Scan for the cell matching the given text and deliver its [x, y] coordinate at center. 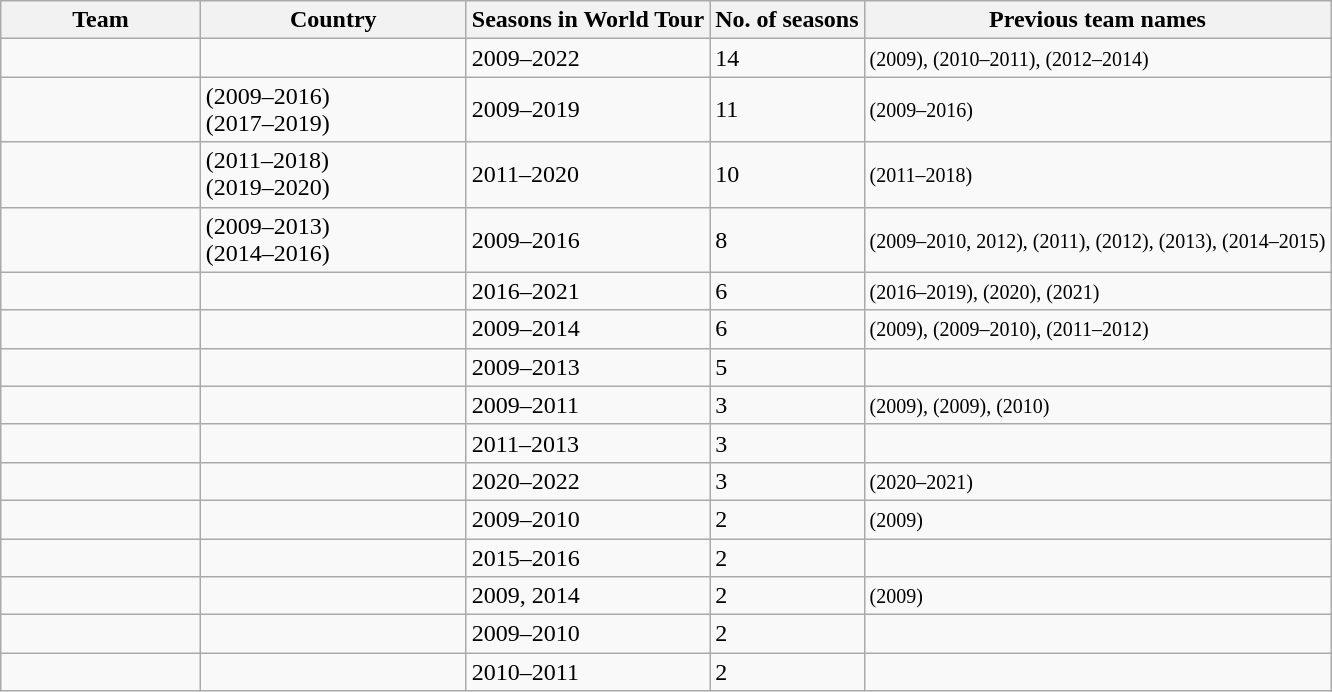
(2009–2016) (2017–2019) [333, 110]
2016–2021 [588, 291]
5 [787, 367]
2011–2020 [588, 174]
14 [787, 58]
2009–2013 [588, 367]
2009, 2014 [588, 596]
Previous team names [1098, 20]
(2009–2010, 2012), (2011), (2012), (2013), (2014–2015) [1098, 240]
8 [787, 240]
Seasons in World Tour [588, 20]
2015–2016 [588, 557]
(2009), (2010–2011), (2012–2014) [1098, 58]
2011–2013 [588, 443]
(2011–2018) [1098, 174]
(2020–2021) [1098, 481]
No. of seasons [787, 20]
(2009), (2009–2010), (2011–2012) [1098, 329]
(2011–2018) (2019–2020) [333, 174]
(2009), (2009), (2010) [1098, 405]
Country [333, 20]
2020–2022 [588, 481]
(2016–2019), (2020), (2021) [1098, 291]
2009–2016 [588, 240]
(2009–2016) [1098, 110]
2009–2011 [588, 405]
2009–2022 [588, 58]
2009–2014 [588, 329]
2010–2011 [588, 672]
2009–2019 [588, 110]
(2009–2013) (2014–2016) [333, 240]
10 [787, 174]
11 [787, 110]
Team [101, 20]
